Output the [X, Y] coordinate of the center of the cell containing the given text.  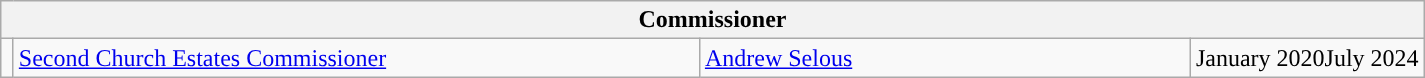
Commissioner [712, 20]
Andrew Selous [944, 58]
Second Church Estates Commissioner [356, 58]
January 2020July 2024 [1307, 58]
